For the text-containing cell, return its midpoint in [X, Y] coordinate format. 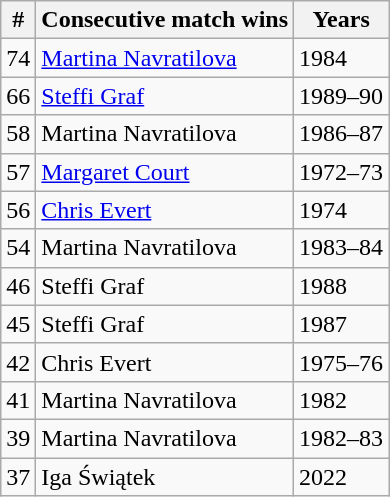
Iga Świątek [165, 477]
58 [18, 134]
1982–83 [342, 438]
# [18, 20]
57 [18, 172]
39 [18, 438]
42 [18, 362]
1988 [342, 286]
45 [18, 324]
56 [18, 210]
1986–87 [342, 134]
1983–84 [342, 248]
66 [18, 96]
37 [18, 477]
Years [342, 20]
1984 [342, 58]
74 [18, 58]
1972–73 [342, 172]
41 [18, 400]
1982 [342, 400]
54 [18, 248]
1974 [342, 210]
1989–90 [342, 96]
1975–76 [342, 362]
1987 [342, 324]
Consecutive match wins [165, 20]
Margaret Court [165, 172]
2022 [342, 477]
46 [18, 286]
